Extract the [x, y] coordinate from the center of the cell holding the provided text.  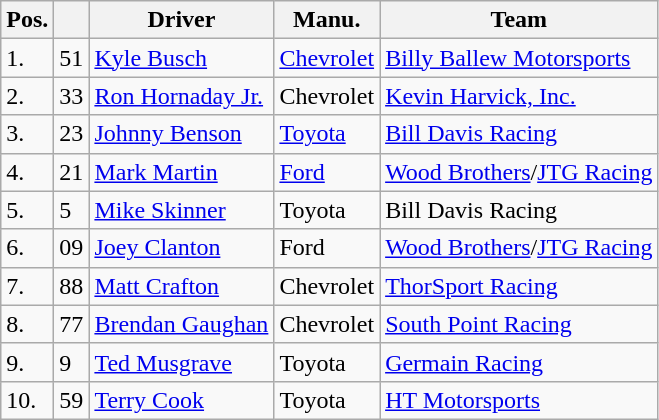
10. [28, 400]
Matt Crafton [182, 286]
21 [72, 172]
5. [28, 210]
9. [28, 362]
23 [72, 134]
7. [28, 286]
33 [72, 96]
Terry Cook [182, 400]
5 [72, 210]
Joey Clanton [182, 248]
9 [72, 362]
Mark Martin [182, 172]
Germain Racing [519, 362]
South Point Racing [519, 324]
Driver [182, 20]
8. [28, 324]
HT Motorsports [519, 400]
6. [28, 248]
Billy Ballew Motorsports [519, 58]
4. [28, 172]
Mike Skinner [182, 210]
ThorSport Racing [519, 286]
51 [72, 58]
Ted Musgrave [182, 362]
Johnny Benson [182, 134]
09 [72, 248]
88 [72, 286]
Kevin Harvick, Inc. [519, 96]
Pos. [28, 20]
Manu. [327, 20]
3. [28, 134]
77 [72, 324]
59 [72, 400]
Brendan Gaughan [182, 324]
Kyle Busch [182, 58]
1. [28, 58]
Ron Hornaday Jr. [182, 96]
Team [519, 20]
2. [28, 96]
